Provide the [X, Y] coordinate of the cell's center where the given text is located.  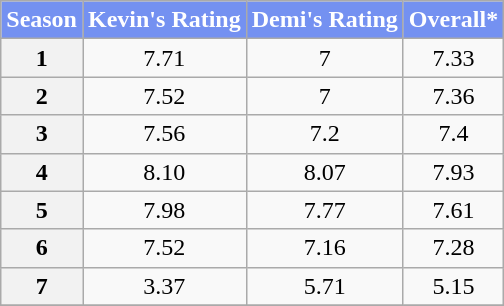
3 [42, 134]
7.98 [164, 210]
Overall* [453, 20]
7.71 [164, 58]
7.2 [324, 134]
Demi's Rating [324, 20]
7.61 [453, 210]
3.37 [164, 286]
Kevin's Rating [164, 20]
7.28 [453, 248]
1 [42, 58]
5.71 [324, 286]
7.33 [453, 58]
5 [42, 210]
6 [42, 248]
7.77 [324, 210]
7.4 [453, 134]
2 [42, 96]
8.10 [164, 172]
8.07 [324, 172]
7.56 [164, 134]
Season [42, 20]
7.93 [453, 172]
7.36 [453, 96]
5.15 [453, 286]
4 [42, 172]
7.16 [324, 248]
